Return (X, Y) of the center of cell containing provided text 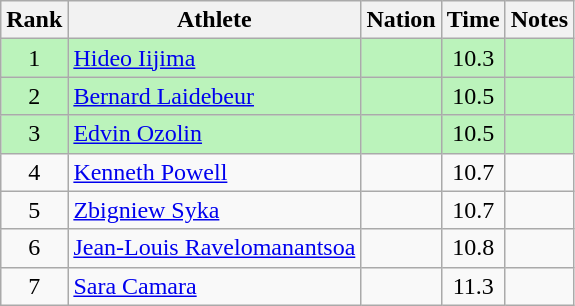
Athlete (214, 20)
Rank (34, 20)
Time (473, 20)
Bernard Laidebeur (214, 96)
10.8 (473, 248)
3 (34, 134)
10.3 (473, 58)
Jean-Louis Ravelomanantsoa (214, 248)
Hideo Iijima (214, 58)
11.3 (473, 286)
6 (34, 248)
4 (34, 172)
Nation (401, 20)
Sara Camara (214, 286)
Kenneth Powell (214, 172)
1 (34, 58)
Zbigniew Syka (214, 210)
5 (34, 210)
2 (34, 96)
Edvin Ozolin (214, 134)
Notes (539, 20)
7 (34, 286)
